Locate the cell with the specified text and output its [x, y] center coordinate. 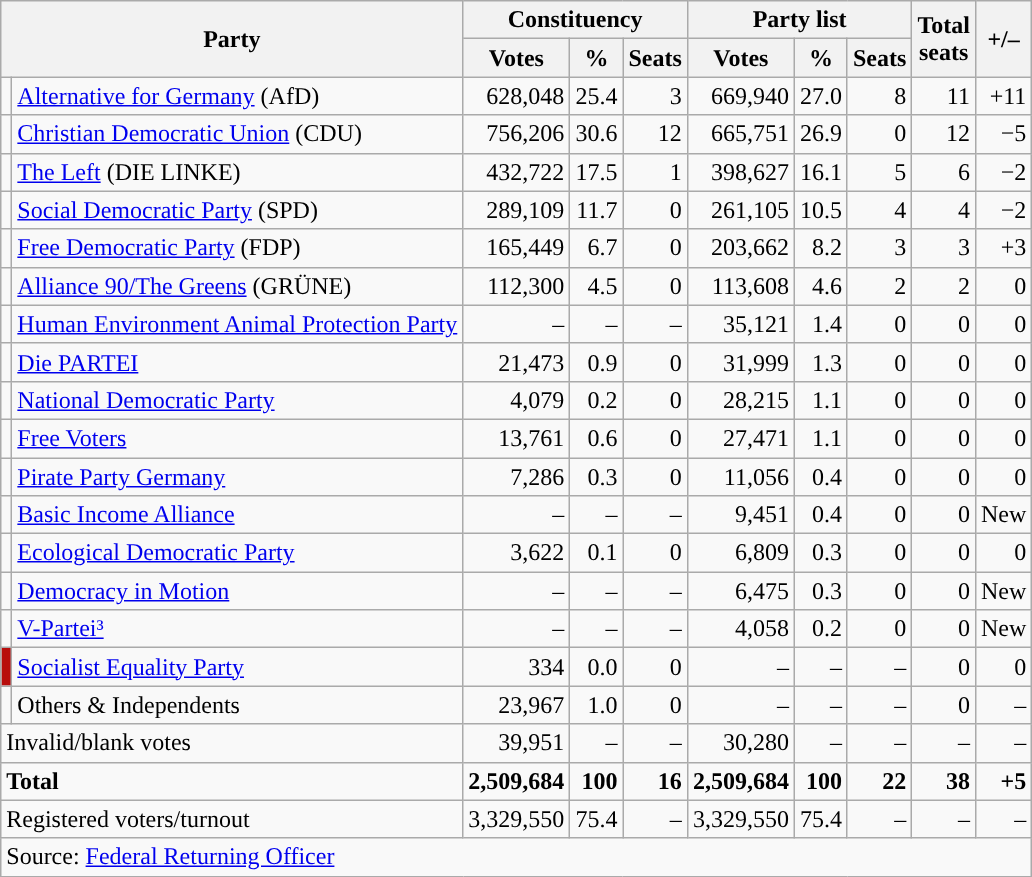
Registered voters/turnout [232, 819]
23,967 [516, 705]
165,449 [516, 248]
Socialist Equality Party [238, 667]
30,280 [740, 743]
261,105 [740, 210]
Party list [800, 20]
4.5 [596, 286]
11,056 [740, 477]
26.9 [820, 134]
6.7 [596, 248]
0.9 [596, 362]
Pirate Party Germany [238, 477]
669,940 [740, 96]
Alternative for Germany (AfD) [238, 96]
Basic Income Alliance [238, 515]
4,058 [740, 629]
The Left (DIE LINKE) [238, 172]
V-Partei³ [238, 629]
Party [232, 39]
6,809 [740, 553]
3,622 [516, 553]
Total [232, 781]
27.0 [820, 96]
4,079 [516, 400]
Others & Independents [238, 705]
628,048 [516, 96]
31,999 [740, 362]
Die PARTEI [238, 362]
Source: Federal Returning Officer [516, 857]
1.0 [596, 705]
Constituency [576, 20]
8.2 [820, 248]
0.0 [596, 667]
National Democratic Party [238, 400]
Totalseats [944, 39]
+/– [1003, 39]
Ecological Democratic Party [238, 553]
Invalid/blank votes [232, 743]
8 [879, 96]
Alliance 90/The Greens (GRÜNE) [238, 286]
1.3 [820, 362]
398,627 [740, 172]
30.6 [596, 134]
432,722 [516, 172]
21,473 [516, 362]
+11 [1003, 96]
7,286 [516, 477]
Free Democratic Party (FDP) [238, 248]
16 [655, 781]
5 [879, 172]
0.1 [596, 553]
Democracy in Motion [238, 591]
22 [879, 781]
112,300 [516, 286]
39,951 [516, 743]
6,475 [740, 591]
38 [944, 781]
−5 [1003, 134]
756,206 [516, 134]
+3 [1003, 248]
289,109 [516, 210]
11.7 [596, 210]
4.6 [820, 286]
25.4 [596, 96]
+5 [1003, 781]
13,761 [516, 438]
0.6 [596, 438]
16.1 [820, 172]
9,451 [740, 515]
203,662 [740, 248]
10.5 [820, 210]
Christian Democratic Union (CDU) [238, 134]
1.4 [820, 324]
Social Democratic Party (SPD) [238, 210]
665,751 [740, 134]
334 [516, 667]
113,608 [740, 286]
1 [655, 172]
11 [944, 96]
27,471 [740, 438]
17.5 [596, 172]
Human Environment Animal Protection Party [238, 324]
28,215 [740, 400]
6 [944, 172]
35,121 [740, 324]
Free Voters [238, 438]
